Locate the cell with the specified text and output its [X, Y] center coordinate. 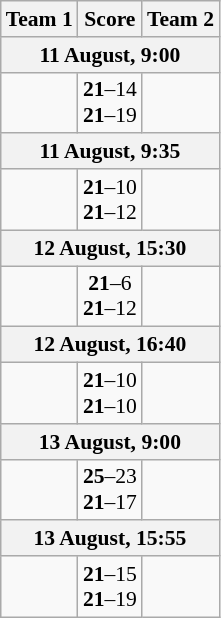
21–1421–19 [110, 102]
21–1021–10 [110, 394]
21–1021–12 [110, 200]
13 August, 15:55 [110, 539]
12 August, 15:30 [110, 248]
25–2321–17 [110, 490]
12 August, 16:40 [110, 345]
Score [110, 19]
13 August, 9:00 [110, 442]
11 August, 9:00 [110, 55]
Team 2 [180, 19]
21–621–12 [110, 296]
11 August, 9:35 [110, 152]
21–1521–19 [110, 586]
Team 1 [40, 19]
